Capture the cell that displays the provided text and extract its [X, Y] central coordinate. 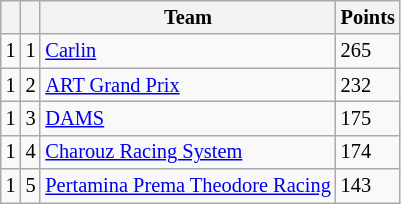
Carlin [188, 51]
Team [188, 17]
175 [368, 118]
143 [368, 186]
174 [368, 152]
2 [31, 85]
265 [368, 51]
Pertamina Prema Theodore Racing [188, 186]
ART Grand Prix [188, 85]
DAMS [188, 118]
Points [368, 17]
3 [31, 118]
232 [368, 85]
4 [31, 152]
5 [31, 186]
Charouz Racing System [188, 152]
